Detect which cell encompasses the target text, then output its [X, Y] center coordinate. 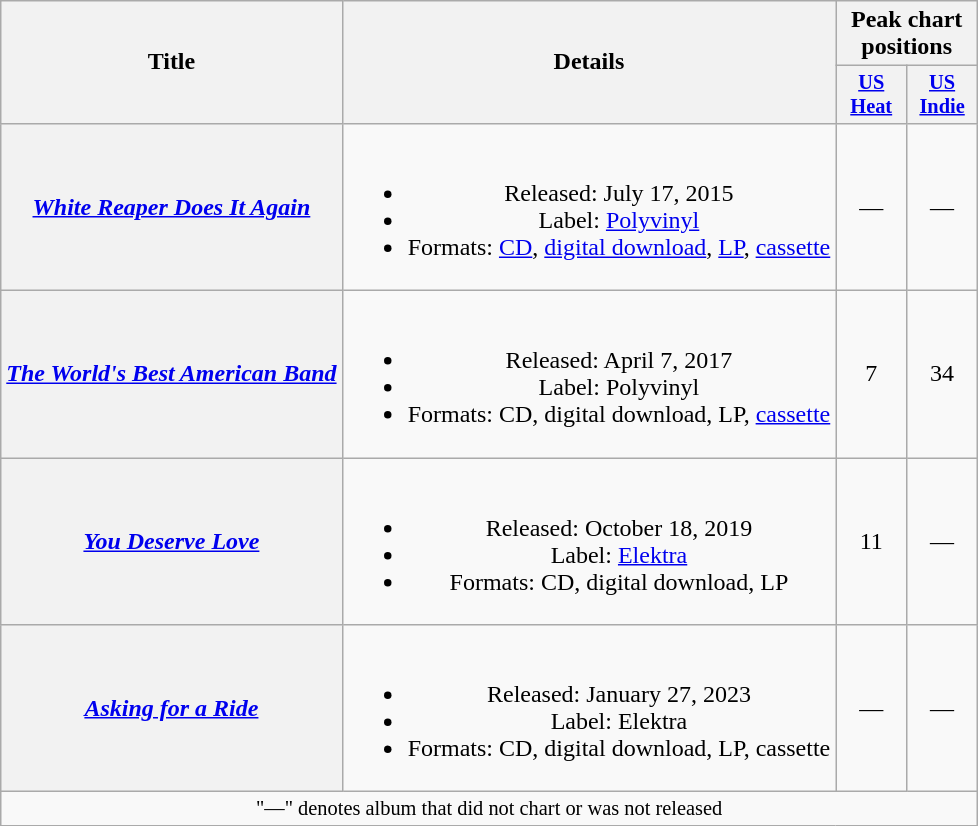
Released: April 7, 2017Label: PolyvinylFormats: CD, digital download, LP, cassette [589, 374]
Released: October 18, 2019Label: ElektraFormats: CD, digital download, LP [589, 542]
White Reaper Does It Again [172, 206]
USHeat [872, 95]
Details [589, 62]
34 [942, 374]
Peak chart positions [907, 34]
7 [872, 374]
Released: January 27, 2023Label: ElektraFormats: CD, digital download, LP, cassette [589, 708]
Asking for a Ride [172, 708]
You Deserve Love [172, 542]
11 [872, 542]
"—" denotes album that did not chart or was not released [490, 809]
Title [172, 62]
The World's Best American Band [172, 374]
Released: July 17, 2015Label: PolyvinylFormats: CD, digital download, LP, cassette [589, 206]
US Indie [942, 95]
